Provide the [x, y] coordinate of the cell's center where the given text is located.  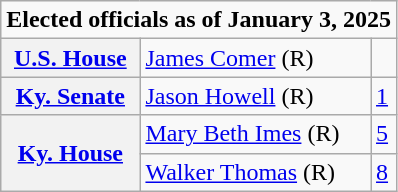
U.S. House [70, 58]
Walker Thomas (R) [256, 172]
8 [383, 172]
Elected officials as of January 3, 2025 [199, 20]
5 [383, 134]
Ky. Senate [70, 96]
Jason Howell (R) [256, 96]
1 [383, 96]
James Comer (R) [256, 58]
Mary Beth Imes (R) [256, 134]
Ky. House [70, 153]
